Output the [X, Y] coordinate of the center of the cell containing the given text.  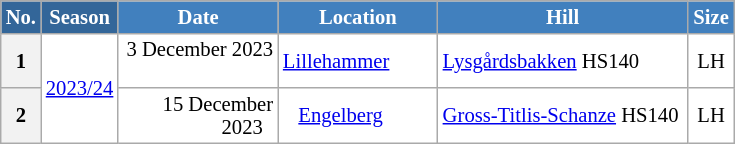
Lillehammer [358, 60]
Season [80, 16]
Size [710, 16]
Location [358, 16]
Lysgårdsbakken HS140 [563, 60]
Gross-Titlis-Schanze HS140 [563, 116]
2023/24 [80, 88]
2 [21, 116]
3 December 2023 [198, 60]
1 [21, 60]
Engelberg [358, 116]
15 December 2023 [198, 116]
Hill [563, 16]
No. [21, 16]
Date [198, 16]
